Capture the cell that displays the provided text and extract its (x, y) central coordinate. 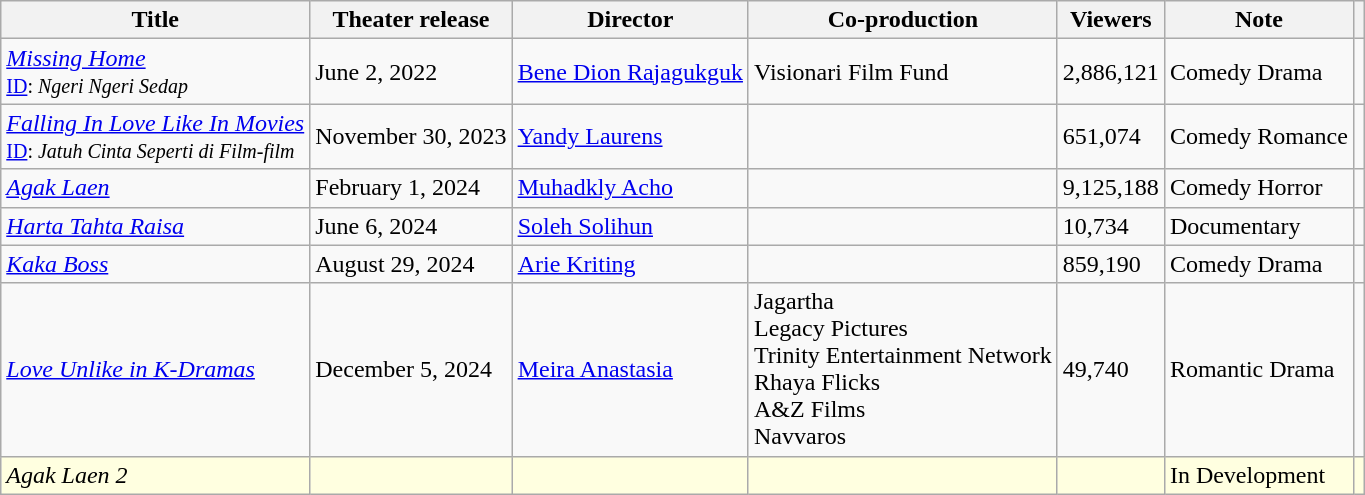
Muhadkly Acho (630, 188)
Soleh Solihun (630, 226)
10,734 (1110, 226)
859,190 (1110, 264)
February 1, 2024 (411, 188)
Harta Tahta Raisa (156, 226)
Note (1258, 20)
Arie Kriting (630, 264)
Co-production (902, 20)
Bene Dion Rajagukguk (630, 72)
Meira Anastasia (630, 370)
Comedy Horror (1258, 188)
651,074 (1110, 136)
Agak Laen (156, 188)
Romantic Drama (1258, 370)
Love Unlike in K-Dramas (156, 370)
Documentary (1258, 226)
Yandy Laurens (630, 136)
November 30, 2023 (411, 136)
June 2, 2022 (411, 72)
Missing Home ID: Ngeri Ngeri Sedap (156, 72)
June 6, 2024 (411, 226)
Viewers (1110, 20)
Title (156, 20)
In Development (1258, 475)
Kaka Boss (156, 264)
Visionari Film Fund (902, 72)
Falling In Love Like In Movies ID: Jatuh Cinta Seperti di Film-film (156, 136)
JagarthaLegacy PicturesTrinity Entertainment NetworkRhaya FlicksA&Z FilmsNavvaros (902, 370)
9,125,188 (1110, 188)
Agak Laen 2 (156, 475)
Theater release (411, 20)
December 5, 2024 (411, 370)
Director (630, 20)
Comedy Romance (1258, 136)
August 29, 2024 (411, 264)
2,886,121 (1110, 72)
49,740 (1110, 370)
